Search for the cell housing the specified text and yield its (X, Y) center coordinate. 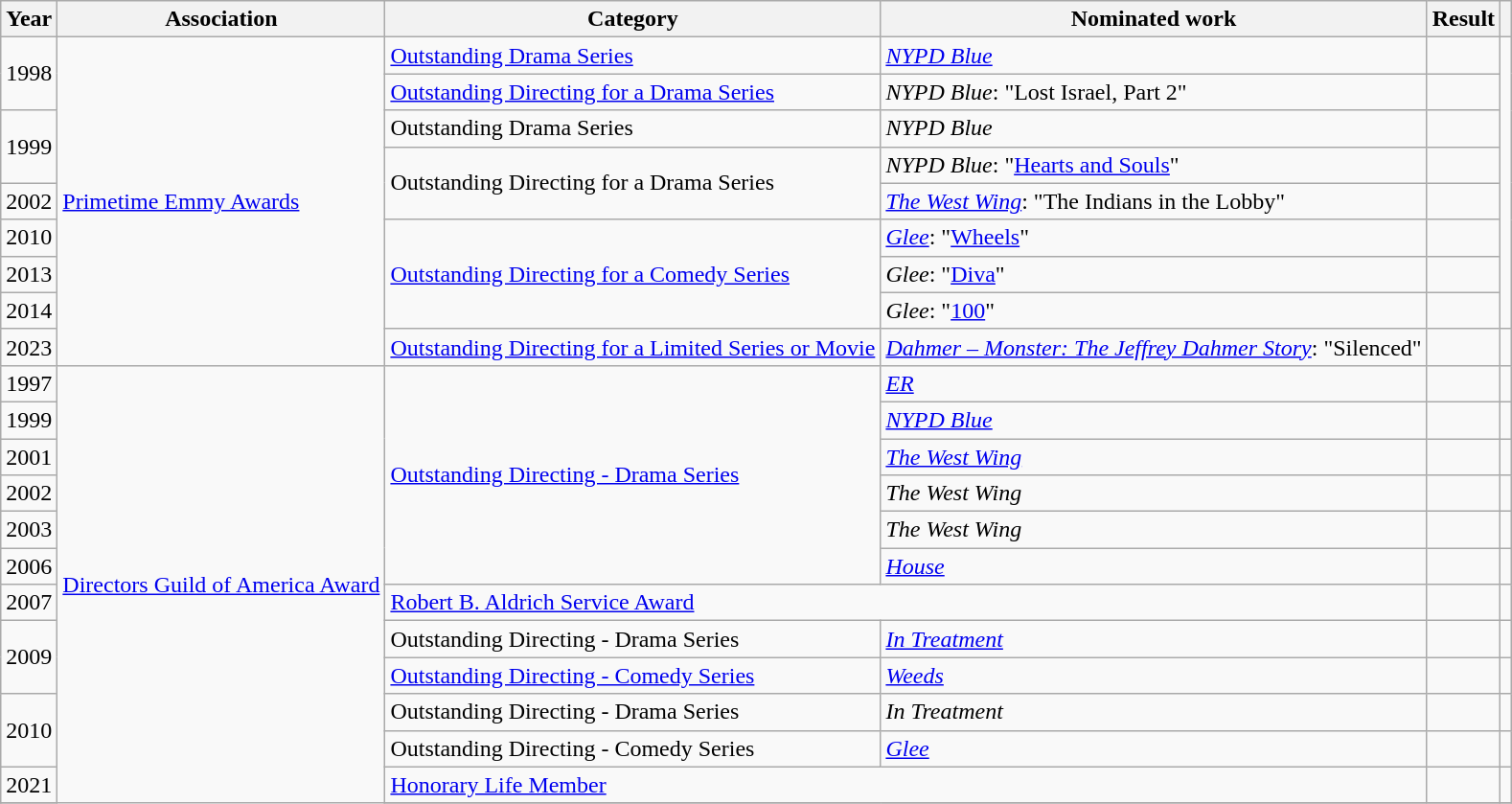
2007 (29, 603)
Robert B. Aldrich Service Award (906, 603)
Nominated work (1154, 19)
The West Wing: "The Indians in the Lobby" (1154, 201)
Weeds (1154, 676)
Honorary Life Member (906, 785)
Primetime Emmy Awards (221, 201)
House (1154, 566)
2003 (29, 530)
2009 (29, 657)
2014 (29, 310)
ER (1154, 383)
2006 (29, 566)
Directors Guild of America Award (221, 585)
2023 (29, 347)
2021 (29, 785)
Glee: "Wheels" (1154, 238)
1997 (29, 383)
Glee: "100" (1154, 310)
Outstanding Directing for a Limited Series or Movie (632, 347)
Result (1463, 19)
Category (632, 19)
Association (221, 19)
2013 (29, 274)
Outstanding Directing for a Comedy Series (632, 274)
Year (29, 19)
NYPD Blue: "Hearts and Souls" (1154, 165)
Glee (1154, 748)
2001 (29, 457)
NYPD Blue: "Lost Israel, Part 2" (1154, 92)
1998 (29, 74)
Glee: "Diva" (1154, 274)
Dahmer – Monster: The Jeffrey Dahmer Story: "Silenced" (1154, 347)
